Extract the [x, y] coordinate from the center of the cell holding the provided text.  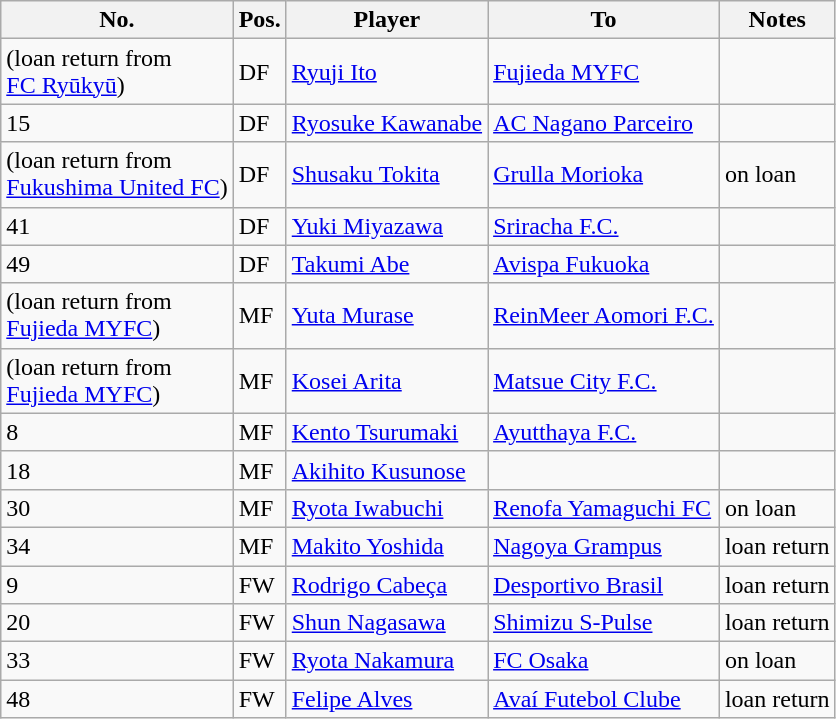
No. [117, 20]
Makito Yoshida [386, 546]
Felipe Alves [386, 699]
Ayutthaya F.C. [604, 432]
Grulla Morioka [604, 174]
Pos. [260, 20]
ReinMeer Aomori F.C. [604, 316]
Sriracha F.C. [604, 226]
Renofa Yamaguchi FC [604, 508]
Kosei Arita [386, 380]
Desportivo Brasil [604, 585]
(loan return fromFukushima United FC) [117, 174]
(loan return fromFC Ryūkyū) [117, 72]
49 [117, 264]
8 [117, 432]
Ryosuke Kawanabe [386, 123]
Avispa Fukuoka [604, 264]
Shun Nagasawa [386, 623]
Fujieda MYFC [604, 72]
To [604, 20]
9 [117, 585]
Matsue City F.C. [604, 380]
Yuta Murase [386, 316]
15 [117, 123]
Kento Tsurumaki [386, 432]
Nagoya Grampus [604, 546]
Ryota Nakamura [386, 661]
Ryota Iwabuchi [386, 508]
Shimizu S-Pulse [604, 623]
48 [117, 699]
18 [117, 470]
Akihito Kusunose [386, 470]
Avaí Futebol Clube [604, 699]
33 [117, 661]
Takumi Abe [386, 264]
41 [117, 226]
FC Osaka [604, 661]
Player [386, 20]
Notes [777, 20]
20 [117, 623]
Ryuji Ito [386, 72]
Yuki Miyazawa [386, 226]
30 [117, 508]
34 [117, 546]
Shusaku Tokita [386, 174]
Rodrigo Cabeça [386, 585]
AC Nagano Parceiro [604, 123]
